Extract the [X, Y] coordinate from the center of the cell holding the provided text.  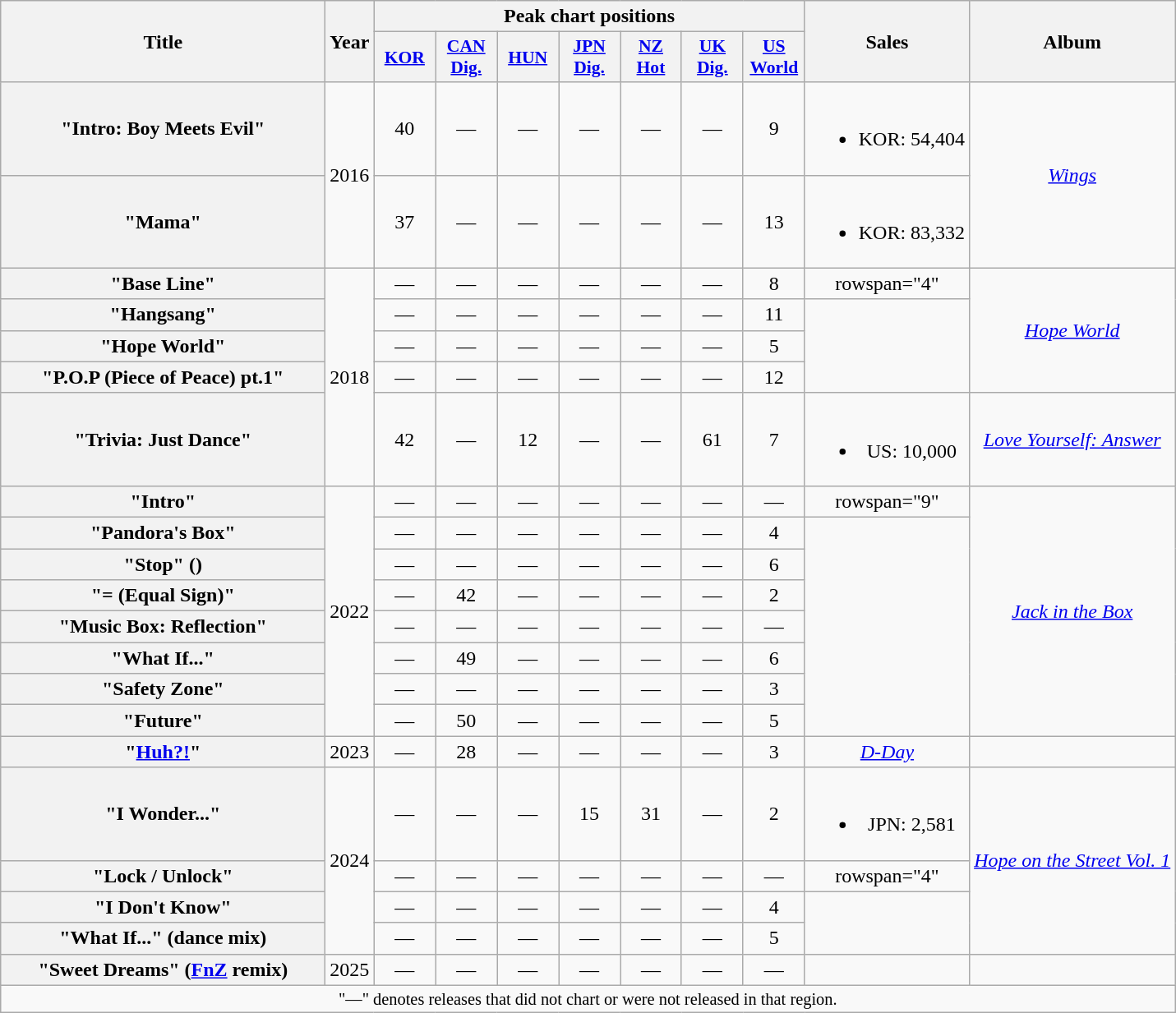
NZHot [651, 58]
"Future" [163, 721]
US: 10,000 [887, 439]
2018 [350, 376]
"Intro: Boy Meets Evil" [163, 128]
Hope on the Street Vol. 1 [1072, 861]
2022 [350, 610]
8 [774, 283]
"What If..." (dance mix) [163, 938]
11 [774, 315]
49 [467, 658]
D-Day [887, 752]
9 [774, 128]
15 [590, 813]
Jack in the Box [1072, 610]
2016 [350, 175]
"Base Line" [163, 283]
"—" denotes releases that did not chart or were not released in that region. [588, 999]
Peak chart positions [589, 16]
"Lock / Unlock" [163, 876]
40 [404, 128]
Love Yourself: Answer [1072, 439]
7 [774, 439]
"Trivia: Just Dance" [163, 439]
50 [467, 721]
28 [467, 752]
2025 [350, 969]
37 [404, 222]
"= (Equal Sign)" [163, 596]
KOR [404, 58]
Sales [887, 41]
UKDig. [712, 58]
JPN: 2,581 [887, 813]
Hope World [1072, 330]
"Safety Zone" [163, 689]
"P.O.P (Piece of Peace) pt.1" [163, 377]
"Huh?!" [163, 752]
Title [163, 41]
KOR: 83,332 [887, 222]
"I Wonder..." [163, 813]
"Mama" [163, 222]
KOR: 54,404 [887, 128]
Album [1072, 41]
"Sweet Dreams" (FnZ remix) [163, 969]
31 [651, 813]
rowspan="9" [887, 501]
"What If..." [163, 658]
"Music Box: Reflection" [163, 627]
"Hangsang" [163, 315]
2024 [350, 861]
61 [712, 439]
JPNDig. [590, 58]
"I Don't Know" [163, 907]
US World [774, 58]
CANDig. [467, 58]
"Pandora's Box" [163, 532]
Wings [1072, 175]
2023 [350, 752]
Year [350, 41]
"Hope World" [163, 346]
13 [774, 222]
"Intro" [163, 501]
HUN [528, 58]
"Stop" () [163, 564]
